Determine the (x, y) coordinate at the center of the cell enclosing the given text.  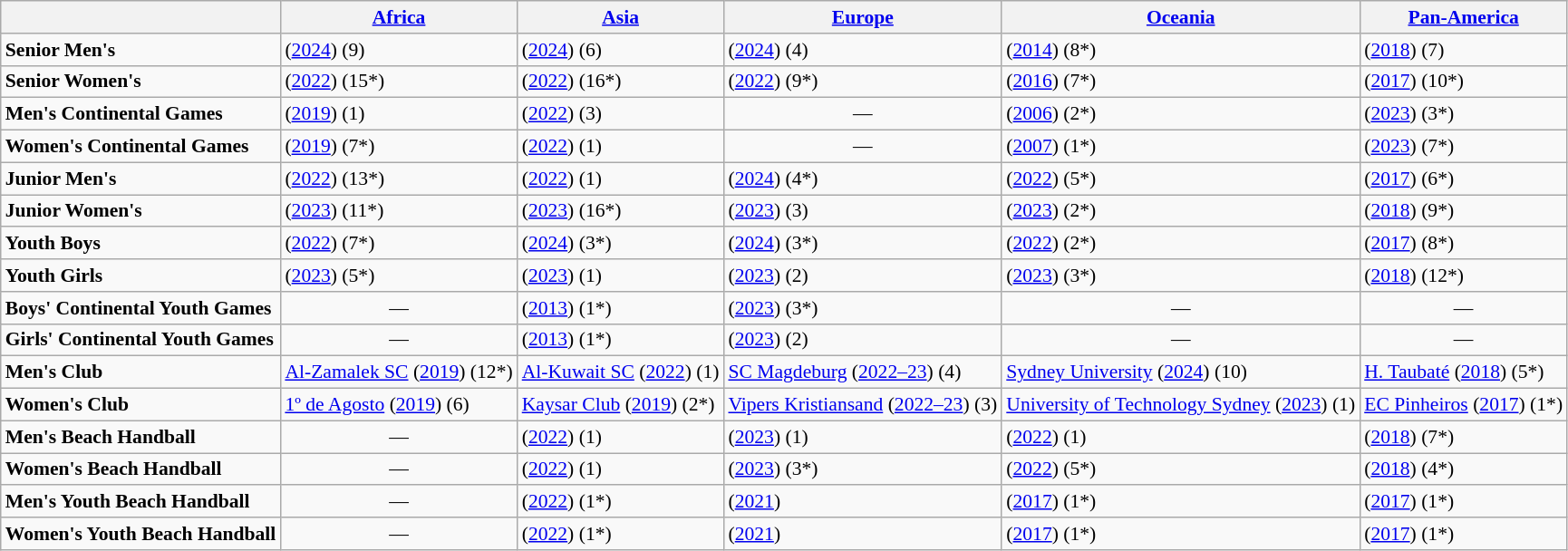
(2018) (12*) (1463, 275)
(2017) (10*) (1463, 82)
(2006) (2*) (1180, 114)
(2018) (4*) (1463, 469)
H. Taubaté (2018) (5*) (1463, 372)
(2018) (7) (1463, 50)
(2022) (2*) (1180, 244)
(2007) (1*) (1180, 147)
(2023) (11*) (399, 211)
Al-Zamalek SC (2019) (12*) (399, 372)
(2023) (5*) (399, 275)
Asia (621, 17)
(2022) (16*) (621, 82)
(2023) (16*) (621, 211)
(2016) (7*) (1180, 82)
Junior Men's (141, 179)
Women's Youth Beach Handball (141, 534)
(2023) (2*) (1180, 211)
Oceania (1180, 17)
(2017) (6*) (1463, 179)
Africa (399, 17)
(2024) (6) (621, 50)
Women's Club (141, 405)
(2019) (1) (399, 114)
Vipers Kristiansand (2022–23) (3) (863, 405)
(2014) (8*) (1180, 50)
(2022) (7*) (399, 244)
Youth Boys (141, 244)
(2022) (13*) (399, 179)
Youth Girls (141, 275)
Pan-America (1463, 17)
Kaysar Club (2019) (2*) (621, 405)
Men's Club (141, 372)
(2022) (9*) (863, 82)
Europe (863, 17)
Girls' Continental Youth Games (141, 340)
Boys' Continental Youth Games (141, 308)
Women's Continental Games (141, 147)
(2019) (7*) (399, 147)
SC Magdeburg (2022–23) (4) (863, 372)
(2024) (9) (399, 50)
1º de Agosto (2019) (6) (399, 405)
(2022) (3) (621, 114)
Men's Youth Beach Handball (141, 502)
Senior Men's (141, 50)
Junior Women's (141, 211)
(2023) (7*) (1463, 147)
Al-Kuwait SC (2022) (1) (621, 372)
Senior Women's (141, 82)
Women's Beach Handball (141, 469)
Sydney University (2024) (10) (1180, 372)
(2024) (4) (863, 50)
(2018) (9*) (1463, 211)
(2024) (4*) (863, 179)
Men's Continental Games (141, 114)
Men's Beach Handball (141, 437)
EC Pinheiros (2017) (1*) (1463, 405)
University of Technology Sydney (2023) (1) (1180, 405)
(2022) (15*) (399, 82)
(2017) (8*) (1463, 244)
(2018) (7*) (1463, 437)
(2023) (3) (863, 211)
